Capture the cell that displays the provided text and extract its (X, Y) central coordinate. 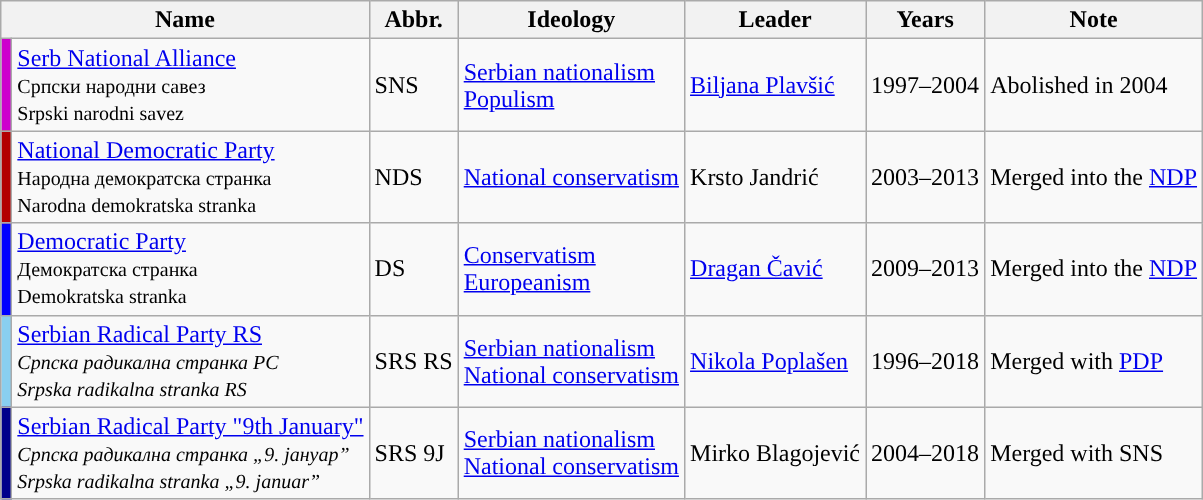
SNS (414, 85)
DS (414, 269)
Mirko Blagojević (776, 453)
SRS RS (414, 361)
Nikola Poplašen (776, 361)
Serbian nationalismPopulism (571, 85)
Krsto Jandrić (776, 177)
2004–2018 (926, 453)
2009–2013 (926, 269)
Abolished in 2004 (1094, 85)
1997–2004 (926, 85)
1996–2018 (926, 361)
Merged with SNS (1094, 453)
Abbr. (414, 20)
National conservatism (571, 177)
National Democratic PartyНародна демократска странкаNarodna demokratska stranka (190, 177)
SRS 9J (414, 453)
Serbian Radical Party "9th January" Српска радикална странка „9. јануар”Srpska radikalna stranka „9. januar” (190, 453)
Serbian Radical Party RS Српска радикална странка PCSrpska radikalna stranka RS (190, 361)
Leader (776, 20)
2003–2013 (926, 177)
Democratic PartyДемократска странкаDemokratska stranka (190, 269)
ConservatismEuropeanism (571, 269)
Ideology (571, 20)
Name (185, 20)
Years (926, 20)
Serb National AllianceСрпски народни савезSrpski narodni savez (190, 85)
Merged with PDP (1094, 361)
NDS (414, 177)
Dragan Čavić (776, 269)
Note (1094, 20)
Biljana Plavšić (776, 85)
